Locate the cell with the specified text and output its [x, y] center coordinate. 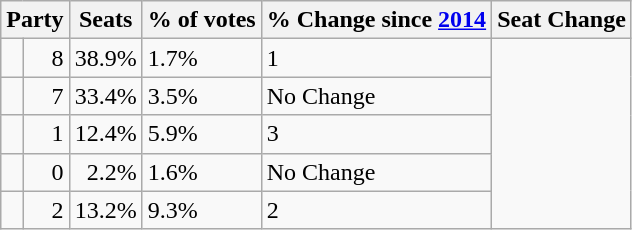
3 [376, 134]
0 [46, 172]
38.9% [106, 58]
1.7% [202, 58]
7 [46, 96]
9.3% [202, 210]
Seats [106, 20]
3.5% [202, 96]
5.9% [202, 134]
Party [35, 20]
33.4% [106, 96]
Seat Change [562, 20]
12.4% [106, 134]
2.2% [106, 172]
1.6% [202, 172]
% of votes [202, 20]
8 [46, 58]
13.2% [106, 210]
% Change since 2014 [376, 20]
